Provide the (x, y) coordinate of the cell's center where the given text is located.  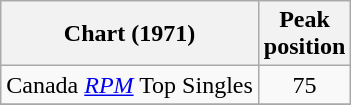
Canada RPM Top Singles (130, 85)
75 (304, 85)
Chart (1971) (130, 34)
Peakposition (304, 34)
